For the text-containing cell, return its midpoint in (x, y) coordinate format. 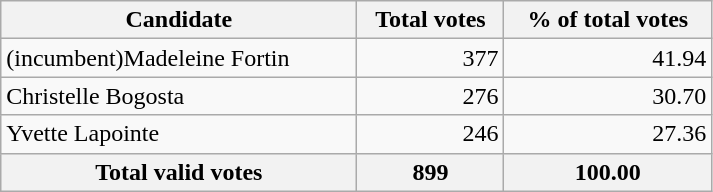
Total votes (430, 20)
% of total votes (608, 20)
246 (430, 134)
377 (430, 58)
Total valid votes (179, 172)
100.00 (608, 172)
Candidate (179, 20)
(incumbent)Madeleine Fortin (179, 58)
276 (430, 96)
Christelle Bogosta (179, 96)
899 (430, 172)
27.36 (608, 134)
30.70 (608, 96)
Yvette Lapointe (179, 134)
41.94 (608, 58)
